Identify which cell holds the provided text, then report its [x, y] central coordinate. 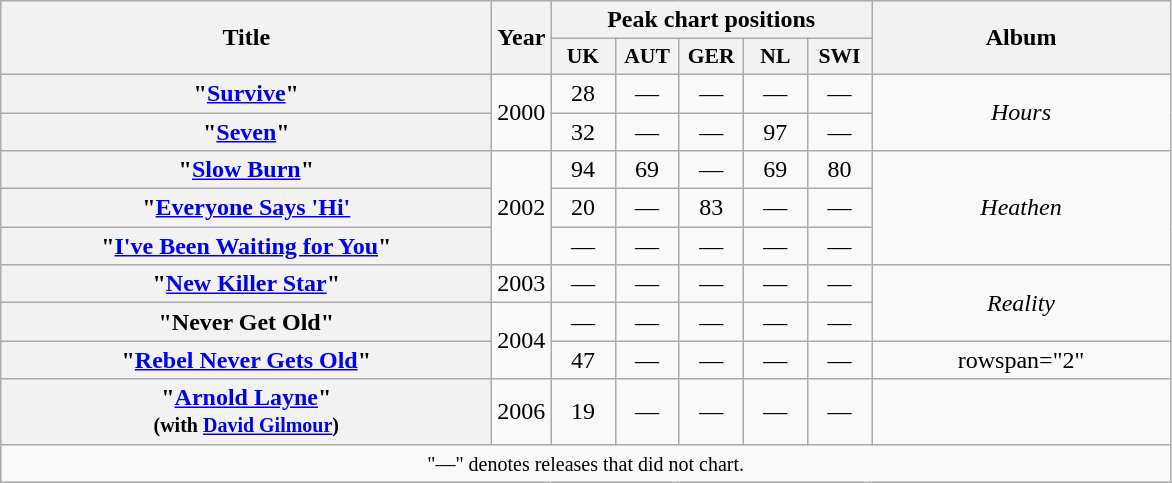
Year [522, 38]
"Never Get Old" [246, 322]
Hours [1022, 112]
94 [583, 170]
28 [583, 93]
80 [839, 170]
Album [1022, 38]
Reality [1022, 303]
2002 [522, 208]
"Slow Burn" [246, 170]
20 [583, 208]
47 [583, 360]
"I've Been Waiting for You" [246, 246]
AUT [647, 57]
"—" denotes releases that did not chart. [586, 463]
"Arnold Layne"(with David Gilmour) [246, 412]
19 [583, 412]
GER [711, 57]
NL [775, 57]
UK [583, 57]
2003 [522, 284]
"Seven" [246, 131]
"Rebel Never Gets Old" [246, 360]
2000 [522, 112]
32 [583, 131]
"Everyone Says 'Hi' [246, 208]
97 [775, 131]
83 [711, 208]
2006 [522, 412]
SWI [839, 57]
rowspan="2" [1022, 360]
"Survive" [246, 93]
"New Killer Star" [246, 284]
Title [246, 38]
Peak chart positions [712, 20]
Heathen [1022, 208]
2004 [522, 341]
